Determine the (X, Y) coordinate at the center of the cell enclosing the given text.  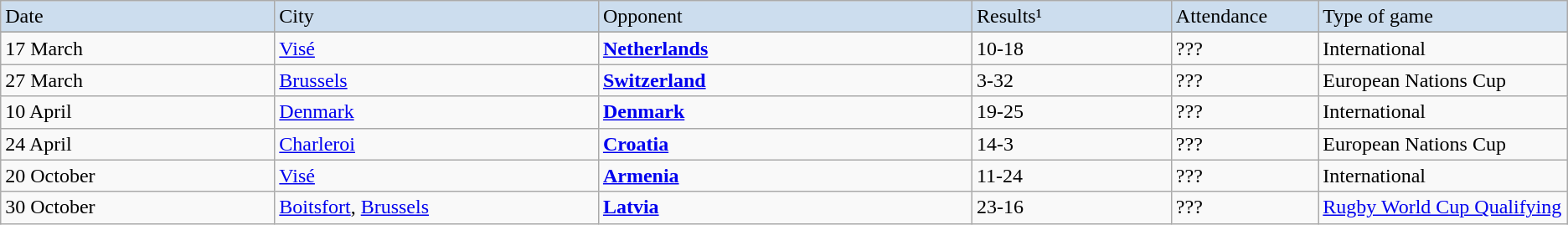
19-25 (1071, 112)
27 March (137, 80)
Croatia (785, 144)
11-24 (1071, 176)
Rugby World Cup Qualifying (1442, 207)
Type of game (1442, 17)
City (437, 17)
Latvia (785, 207)
24 April (137, 144)
Netherlands (785, 49)
20 October (137, 176)
14-3 (1071, 144)
Brussels (437, 80)
Switzerland (785, 80)
23-16 (1071, 207)
Charleroi (437, 144)
Results¹ (1071, 17)
3-32 (1071, 80)
10-18 (1071, 49)
Boitsfort, Brussels (437, 207)
30 October (137, 207)
17 March (137, 49)
Attendance (1245, 17)
10 April (137, 112)
Date (137, 17)
Opponent (785, 17)
Armenia (785, 176)
